For the text-containing cell, return its midpoint in (x, y) coordinate format. 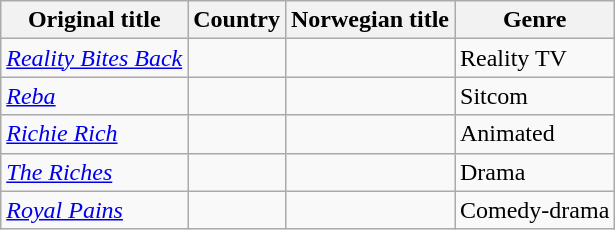
Royal Pains (94, 210)
Genre (534, 20)
Animated (534, 134)
Reba (94, 96)
Comedy-drama (534, 210)
Country (237, 20)
Norwegian title (370, 20)
Reality Bites Back (94, 58)
Richie Rich (94, 134)
Sitcom (534, 96)
Original title (94, 20)
Reality TV (534, 58)
The Riches (94, 172)
Drama (534, 172)
